Search for the cell housing the specified text and yield its (x, y) center coordinate. 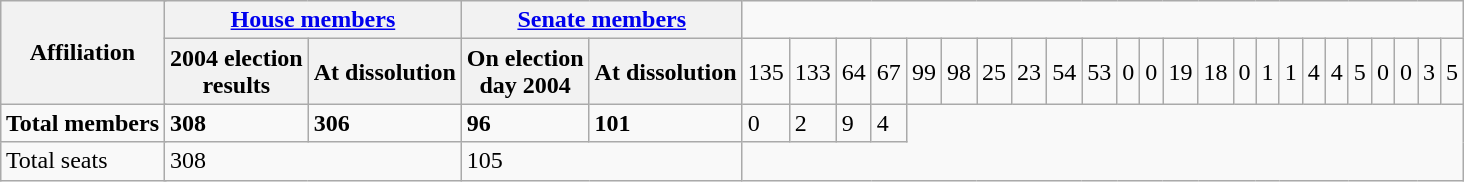
135 (766, 72)
2 (812, 123)
House members (314, 20)
25 (994, 72)
101 (666, 123)
99 (924, 72)
133 (812, 72)
98 (958, 72)
3 (1430, 72)
96 (525, 123)
23 (1030, 72)
64 (854, 72)
19 (1180, 72)
Total seats (82, 161)
On electionday 2004 (525, 72)
54 (1064, 72)
2004 electionresults (237, 72)
Total members (82, 123)
Affiliation (82, 52)
18 (1216, 72)
Senate members (602, 20)
105 (602, 161)
67 (888, 72)
53 (1100, 72)
9 (854, 123)
306 (384, 123)
